Find where the given text appears and provide that cell's center as [x, y] coordinate. 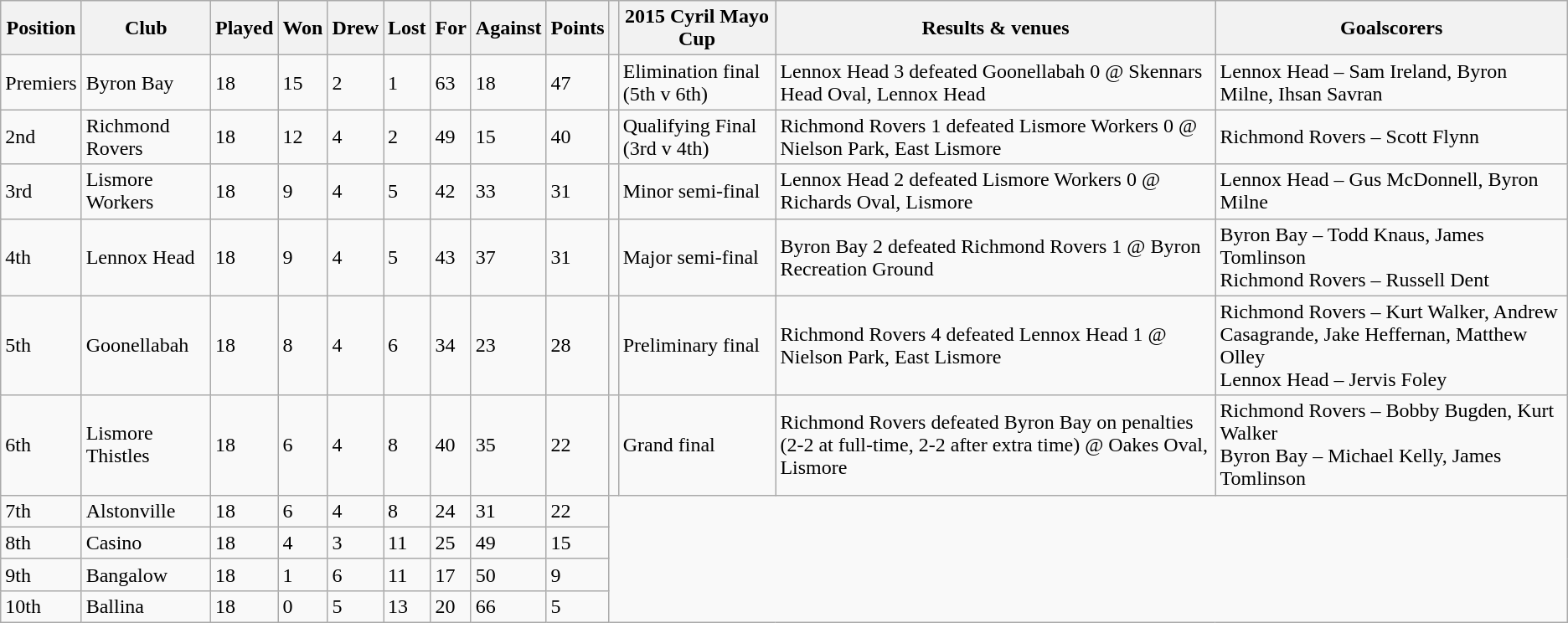
3 [355, 543]
Richmond Rovers defeated Byron Bay on penalties (2-2 at full-time, 2-2 after extra time) @ Oakes Oval, Lismore [995, 445]
35 [508, 445]
Ballina [146, 606]
Byron Bay [146, 82]
Played [244, 28]
3rd [41, 191]
12 [303, 137]
Byron Bay – Todd Knaus, James TomlinsonRichmond Rovers – Russell Dent [1391, 257]
42 [451, 191]
Lennox Head – Sam Ireland, Byron Milne, Ihsan Savran [1391, 82]
Lennox Head [146, 257]
28 [578, 345]
Preliminary final [697, 345]
23 [508, 345]
Grand final [697, 445]
17 [451, 574]
13 [407, 606]
34 [451, 345]
8th [41, 543]
43 [451, 257]
47 [578, 82]
For [451, 28]
Drew [355, 28]
6th [41, 445]
Byron Bay 2 defeated Richmond Rovers 1 @ Byron Recreation Ground [995, 257]
10th [41, 606]
Against [508, 28]
33 [508, 191]
Results & venues [995, 28]
0 [303, 606]
Lost [407, 28]
Bangalow [146, 574]
Alstonville [146, 511]
Goalscorers [1391, 28]
Goonellabah [146, 345]
7th [41, 511]
Club [146, 28]
Major semi-final [697, 257]
Won [303, 28]
20 [451, 606]
37 [508, 257]
Lismore Workers [146, 191]
4th [41, 257]
Position [41, 28]
Lennox Head 2 defeated Lismore Workers 0 @ Richards Oval, Lismore [995, 191]
Lennox Head 3 defeated Goonellabah 0 @ Skennars Head Oval, Lennox Head [995, 82]
Lennox Head – Gus McDonnell, Byron Milne [1391, 191]
Richmond Rovers – Kurt Walker, Andrew Casagrande, Jake Heffernan, Matthew OlleyLennox Head – Jervis Foley [1391, 345]
Richmond Rovers – Scott Flynn [1391, 137]
Casino [146, 543]
Elimination final (5th v 6th) [697, 82]
Premiers [41, 82]
Richmond Rovers [146, 137]
25 [451, 543]
Lismore Thistles [146, 445]
66 [508, 606]
9th [41, 574]
Richmond Rovers – Bobby Bugden, Kurt WalkerByron Bay – Michael Kelly, James Tomlinson [1391, 445]
Richmond Rovers 4 defeated Lennox Head 1 @ Nielson Park, East Lismore [995, 345]
24 [451, 511]
63 [451, 82]
Richmond Rovers 1 defeated Lismore Workers 0 @ Nielson Park, East Lismore [995, 137]
Qualifying Final (3rd v 4th) [697, 137]
50 [508, 574]
2nd [41, 137]
Minor semi-final [697, 191]
Points [578, 28]
5th [41, 345]
2015 Cyril Mayo Cup [697, 28]
